Identify which cell holds the provided text, then report its (x, y) central coordinate. 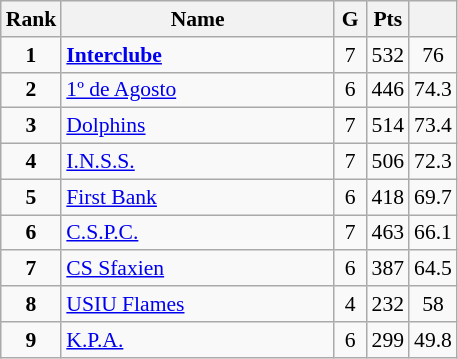
Name (198, 19)
532 (388, 55)
69.7 (433, 197)
5 (32, 197)
First Bank (198, 197)
K.P.A. (198, 340)
Dolphins (198, 126)
Interclube (198, 55)
3 (32, 126)
C.S.P.C. (198, 233)
G (350, 19)
9 (32, 340)
514 (388, 126)
463 (388, 233)
232 (388, 304)
76 (433, 55)
Rank (32, 19)
8 (32, 304)
506 (388, 162)
CS Sfaxien (198, 269)
1º de Agosto (198, 90)
74.3 (433, 90)
1 (32, 55)
2 (32, 90)
299 (388, 340)
64.5 (433, 269)
I.N.S.S. (198, 162)
58 (433, 304)
72.3 (433, 162)
49.8 (433, 340)
Pts (388, 19)
73.4 (433, 126)
446 (388, 90)
418 (388, 197)
66.1 (433, 233)
387 (388, 269)
USIU Flames (198, 304)
